Return [x, y] of the center of cell containing provided text 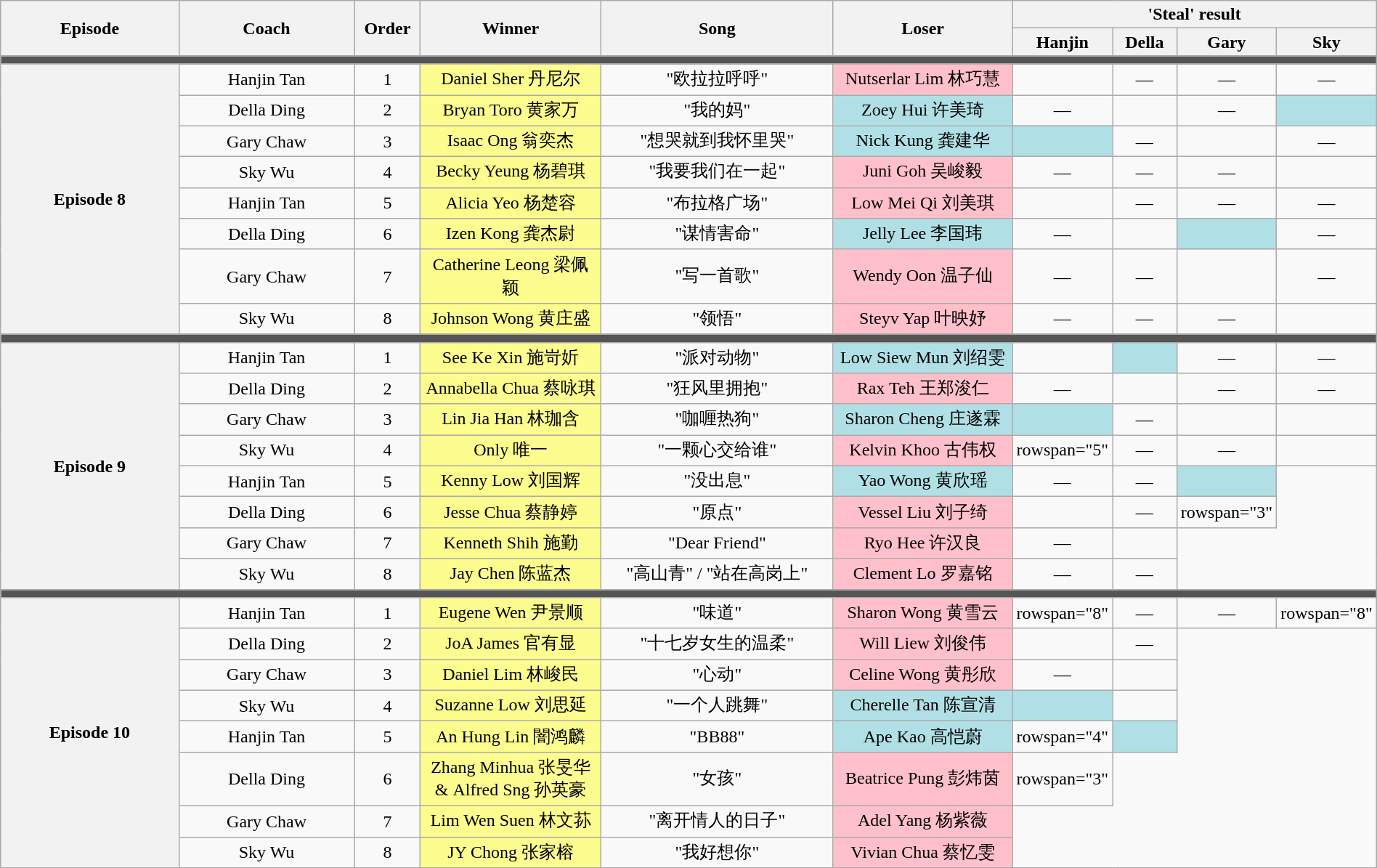
Clement Lo 罗嘉铭 [922, 574]
Jay Chen 陈蓝杰 [511, 574]
Della [1145, 42]
"布拉格广场" [718, 203]
"领悟" [718, 318]
Sky [1327, 42]
"狂风里拥抱" [718, 389]
Vivian Chua 蔡忆雯 [922, 853]
Zhang Minhua 张旻华 & Alfred Sng 孙英豪 [511, 779]
Daniel Lim 林峻民 [511, 676]
"BB88" [718, 737]
JoA James 官有显 [511, 644]
Hanjin [1063, 42]
"我好想你" [718, 853]
"写一首歌" [718, 276]
Ape Kao 高恺蔚 [922, 737]
Juni Goh 吴峻毅 [922, 173]
Winner [511, 28]
Kenny Low 刘国辉 [511, 481]
Beatrice Pung 彭炜茵 [922, 779]
Rax Teh 王郑浚仁 [922, 389]
"我的妈" [718, 110]
Annabella Chua 蔡咏琪 [511, 389]
Suzanne Low 刘思延 [511, 706]
"没出息" [718, 481]
Johnson Wong 黄庄盛 [511, 318]
"一颗心交给谁" [718, 450]
"女孩" [718, 779]
Lin Jia Han 林珈含 [511, 420]
Yao Wong 黄欣瑶 [922, 481]
An Hung Lin 闇鸿麟 [511, 737]
Celine Wong 黄彤欣 [922, 676]
rowspan="4" [1063, 737]
Wendy Oon 温子仙 [922, 276]
Izen Kong 龚杰尉 [511, 234]
Daniel Sher 丹尼尔 [511, 80]
Alicia Yeo 杨楚容 [511, 203]
Catherine Leong 梁佩颖 [511, 276]
Cherelle Tan 陈宣清 [922, 706]
Episode 8 [90, 199]
"Dear Friend" [718, 543]
Jesse Chua 蔡静婷 [511, 513]
"十七岁女生的温柔" [718, 644]
Gary [1227, 42]
Lim Wen Suen 林文荪 [511, 821]
See Ke Xin 施岢妡 [511, 357]
Nick Kung 龚建华 [922, 141]
Isaac Ong 翁奕杰 [511, 141]
Order [388, 28]
Low Siew Mun 刘绍雯 [922, 357]
"离开情人的日子" [718, 821]
Sharon Cheng 庄遂霖 [922, 420]
"欧拉拉呼呼" [718, 80]
Episode 9 [90, 466]
Coach [267, 28]
Vessel Liu 刘子绮 [922, 513]
Kelvin Khoo 古伟权 [922, 450]
"高山青" / "站在高岗上" [718, 574]
Nutserlar Lim 林巧慧 [922, 80]
Loser [922, 28]
Jelly Lee 李国玮 [922, 234]
Bryan Toro 黄家万 [511, 110]
JY Chong 张家榕 [511, 853]
Will Liew 刘俊伟 [922, 644]
Episode 10 [90, 733]
Song [718, 28]
Episode [90, 28]
"我要我们在一起" [718, 173]
"心动" [718, 676]
"想哭就到我怀里哭" [718, 141]
Zoey Hui 许美琦 [922, 110]
"派对动物" [718, 357]
Kenneth Shih 施勤 [511, 543]
Adel Yang 杨紫薇 [922, 821]
Becky Yeung 杨碧琪 [511, 173]
Sharon Wong 黄雪云 [922, 613]
"谋情害命" [718, 234]
'Steal' result [1194, 15]
"味道" [718, 613]
"咖喱热狗" [718, 420]
rowspan="5" [1063, 450]
Only 唯一 [511, 450]
Eugene Wen 尹景顺 [511, 613]
"一个人跳舞" [718, 706]
"原点" [718, 513]
Low Mei Qi 刘美琪 [922, 203]
Steyv Yap 叶映妤 [922, 318]
Ryo Hee 许汉良 [922, 543]
